Pinpoint the cell where the given text exists, returning its (X, Y) midpoint coordinate. 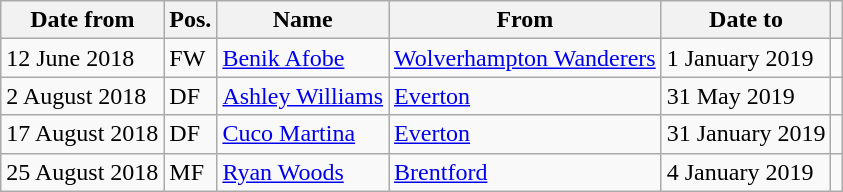
Ashley Williams (303, 96)
4 January 2019 (746, 172)
Date from (82, 20)
Brentford (526, 172)
From (526, 20)
2 August 2018 (82, 96)
Wolverhampton Wanderers (526, 58)
17 August 2018 (82, 134)
Date to (746, 20)
31 May 2019 (746, 96)
FW (190, 58)
Ryan Woods (303, 172)
Pos. (190, 20)
12 June 2018 (82, 58)
1 January 2019 (746, 58)
25 August 2018 (82, 172)
Cuco Martina (303, 134)
Name (303, 20)
Benik Afobe (303, 58)
31 January 2019 (746, 134)
MF (190, 172)
